Output the (x, y) coordinate of the center of the cell containing the given text.  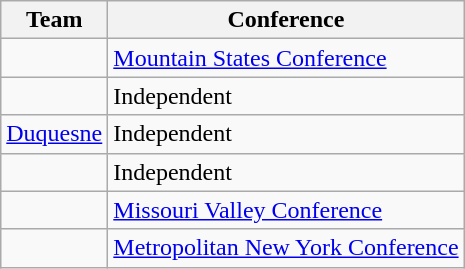
Team (54, 20)
Mountain States Conference (286, 58)
Conference (286, 20)
Duquesne (54, 134)
Metropolitan New York Conference (286, 248)
Missouri Valley Conference (286, 210)
